Return the [x, y] coordinate for the center point of the cell that contains the specified text.  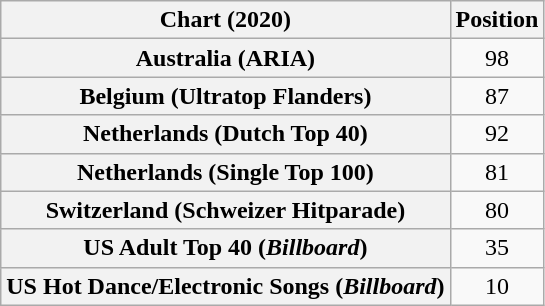
Switzerland (Schweizer Hitparade) [226, 210]
US Adult Top 40 (Billboard) [226, 248]
Australia (ARIA) [226, 58]
Netherlands (Single Top 100) [226, 172]
81 [497, 172]
Chart (2020) [226, 20]
Belgium (Ultratop Flanders) [226, 96]
Position [497, 20]
80 [497, 210]
US Hot Dance/Electronic Songs (Billboard) [226, 286]
Netherlands (Dutch Top 40) [226, 134]
35 [497, 248]
92 [497, 134]
10 [497, 286]
87 [497, 96]
98 [497, 58]
